Scan for the cell matching the given text and deliver its (x, y) coordinate at center. 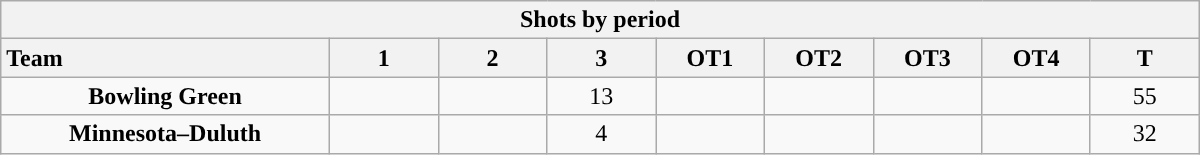
Minnesota–Duluth (166, 134)
55 (1144, 96)
OT3 (928, 58)
OT2 (818, 58)
Bowling Green (166, 96)
1 (384, 58)
OT4 (1036, 58)
32 (1144, 134)
T (1144, 58)
Shots by period (600, 20)
13 (602, 96)
4 (602, 134)
Team (166, 58)
OT1 (710, 58)
3 (602, 58)
2 (492, 58)
